Extract the (x, y) coordinate from the center of the cell holding the provided text.  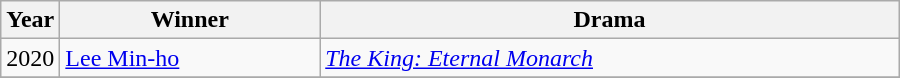
Winner (190, 20)
2020 (30, 58)
Lee Min-ho (190, 58)
Drama (610, 20)
Year (30, 20)
The King: Eternal Monarch (610, 58)
